Return (X, Y) of the center of cell containing provided text 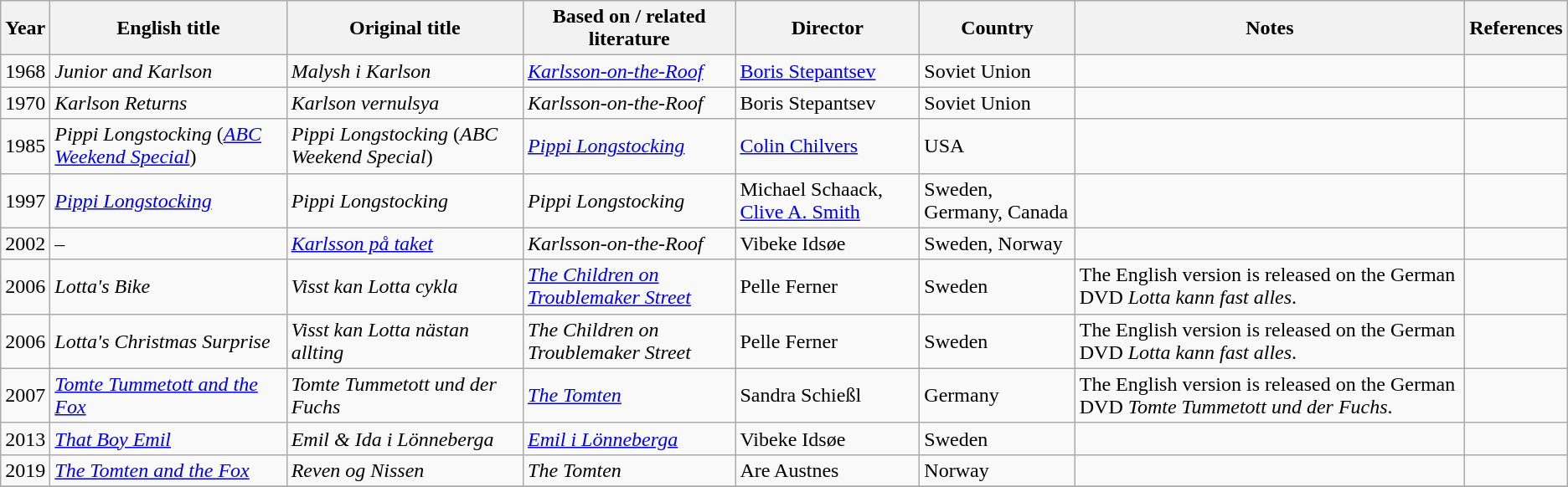
Karlson vernulsya (405, 103)
Country (997, 28)
Reven og Nissen (405, 470)
2007 (25, 395)
Norway (997, 470)
1985 (25, 146)
Sandra Schießl (828, 395)
Malysh i Karlson (405, 71)
2002 (25, 243)
Tomte Tummetott and the Fox (168, 395)
Michael Schaack, Clive A. Smith (828, 201)
Tomte Tummetott und der Fuchs (405, 395)
2013 (25, 438)
That Boy Emil (168, 438)
USA (997, 146)
Year (25, 28)
Germany (997, 395)
Emil i Lönneberga (630, 438)
Emil & Ida i Lönneberga (405, 438)
Original title (405, 28)
Junior and Karlson (168, 71)
2019 (25, 470)
References (1516, 28)
Visst kan Lotta cykla (405, 286)
The English version is released on the German DVD Tomte Tummetott und der Fuchs. (1270, 395)
Karlson Returns (168, 103)
Based on / related literature (630, 28)
Lotta's Bike (168, 286)
Are Austnes (828, 470)
Sweden, Germany, Canada (997, 201)
– (168, 243)
English title (168, 28)
Director (828, 28)
Sweden, Norway (997, 243)
Colin Chilvers (828, 146)
Karlsson på taket (405, 243)
The Tomten and the Fox (168, 470)
1968 (25, 71)
Visst kan Lotta nästan allting (405, 341)
1997 (25, 201)
1970 (25, 103)
Lotta's Christmas Surprise (168, 341)
Notes (1270, 28)
